From the cell containing the given text, extract its center point as [x, y] coordinate. 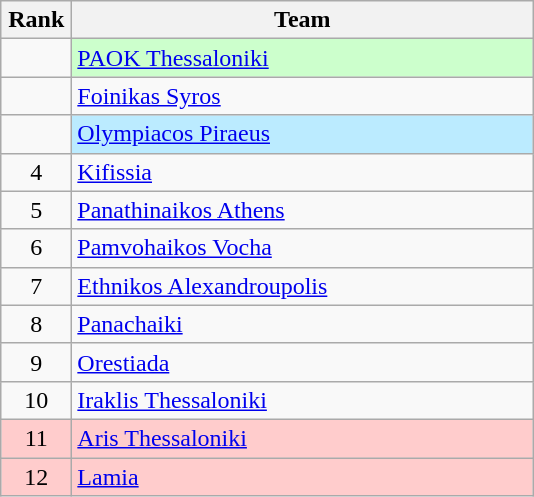
Kifissia [302, 172]
Panachaiki [302, 324]
8 [36, 324]
Team [302, 20]
Foinikas Syros [302, 96]
Orestiada [302, 362]
Lamia [302, 477]
Rank [36, 20]
Pamvohaikos Vocha [302, 248]
Iraklis Thessaloniki [302, 400]
4 [36, 172]
11 [36, 438]
5 [36, 210]
10 [36, 400]
12 [36, 477]
PAOK Thessaloniki [302, 58]
7 [36, 286]
Panathinaikos Athens [302, 210]
Ethnikos Alexandroupolis [302, 286]
Aris Thessaloniki [302, 438]
Olympiacos Piraeus [302, 134]
9 [36, 362]
6 [36, 248]
